Output the (x, y) coordinate of the center of the cell containing the given text.  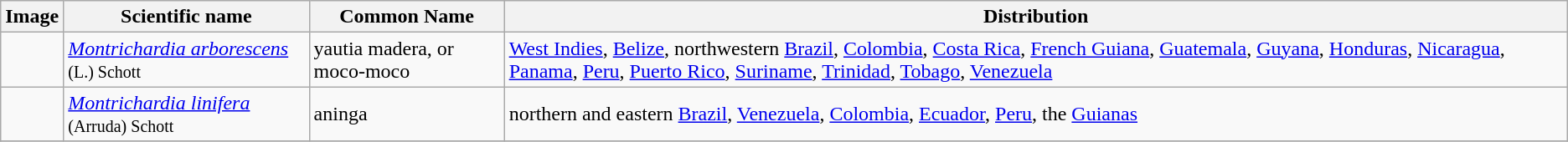
aninga (407, 114)
Common Name (407, 17)
Montrichardia arborescens (L.) Schott (186, 60)
northern and eastern Brazil, Venezuela, Colombia, Ecuador, Peru, the Guianas (1035, 114)
Montrichardia linifera (Arruda) Schott (186, 114)
Scientific name (186, 17)
Image (32, 17)
Distribution (1035, 17)
yautia madera, or moco-moco (407, 60)
